Locate the cell with the specified text and output its [X, Y] center coordinate. 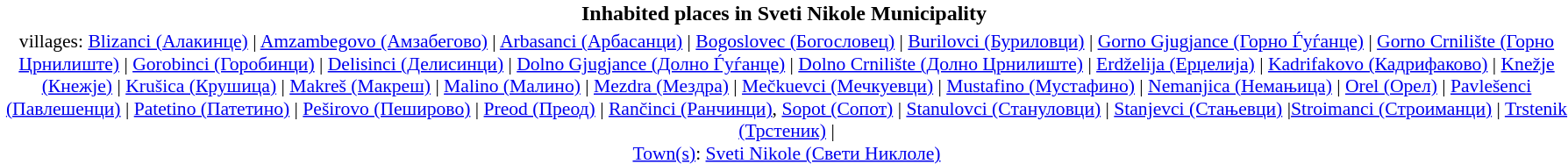
Inhabited places in Sveti Nikole Municipality [784, 13]
